Search for the cell housing the specified text and yield its [x, y] center coordinate. 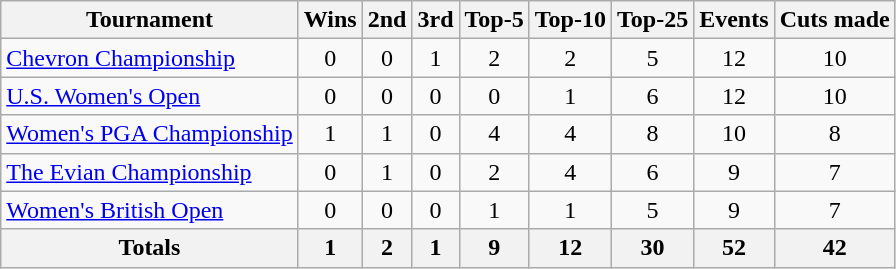
30 [652, 248]
The Evian Championship [150, 172]
Totals [150, 248]
3rd [436, 20]
Top-5 [494, 20]
Tournament [150, 20]
42 [834, 248]
Chevron Championship [150, 58]
52 [734, 248]
Events [734, 20]
U.S. Women's Open [150, 96]
Top-10 [570, 20]
Top-25 [652, 20]
Wins [330, 20]
Women's PGA Championship [150, 134]
Cuts made [834, 20]
Women's British Open [150, 210]
2nd [387, 20]
